Capture the cell that displays the provided text and extract its [X, Y] central coordinate. 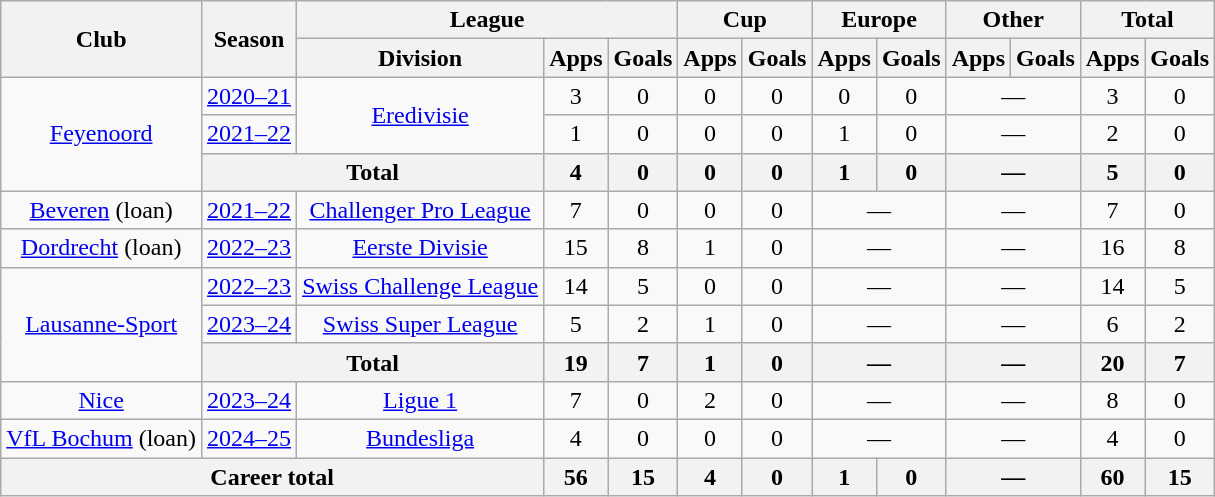
Other [1013, 20]
Season [250, 39]
2024–25 [250, 438]
VfL Bochum (loan) [102, 438]
Swiss Challenge League [420, 286]
16 [1112, 248]
Ligue 1 [420, 400]
Feyenoord [102, 134]
Club [102, 39]
6 [1112, 324]
Career total [272, 477]
Lausanne-Sport [102, 324]
Swiss Super League [420, 324]
League [488, 20]
Europe [879, 20]
60 [1112, 477]
Eredivisie [420, 115]
2020–21 [250, 96]
56 [576, 477]
Nice [102, 400]
19 [576, 362]
Cup [745, 20]
Dordrecht (loan) [102, 248]
Division [420, 58]
Challenger Pro League [420, 210]
Eerste Divisie [420, 248]
20 [1112, 362]
Beveren (loan) [102, 210]
Bundesliga [420, 438]
